Locate the cell with the specified text and output its (X, Y) center coordinate. 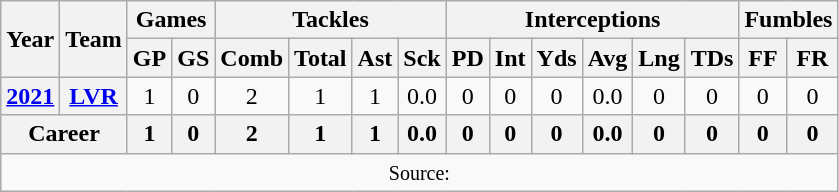
Team (94, 39)
Source: (420, 172)
PD (468, 58)
Ast (375, 58)
Sck (422, 58)
Comb (252, 58)
Fumbles (788, 20)
2021 (30, 96)
GP (149, 58)
FF (763, 58)
Career (64, 134)
GS (194, 58)
Games (170, 20)
Total (321, 58)
Yds (556, 58)
Int (510, 58)
Tackles (330, 20)
Lng (659, 58)
TDs (712, 58)
Interceptions (592, 20)
Avg (608, 58)
Year (30, 39)
FR (812, 58)
LVR (94, 96)
